Scan for the cell matching the given text and deliver its (x, y) coordinate at center. 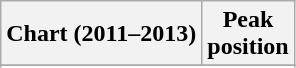
Peakposition (248, 34)
Chart (2011–2013) (102, 34)
